Identify which cell holds the provided text, then report its (X, Y) central coordinate. 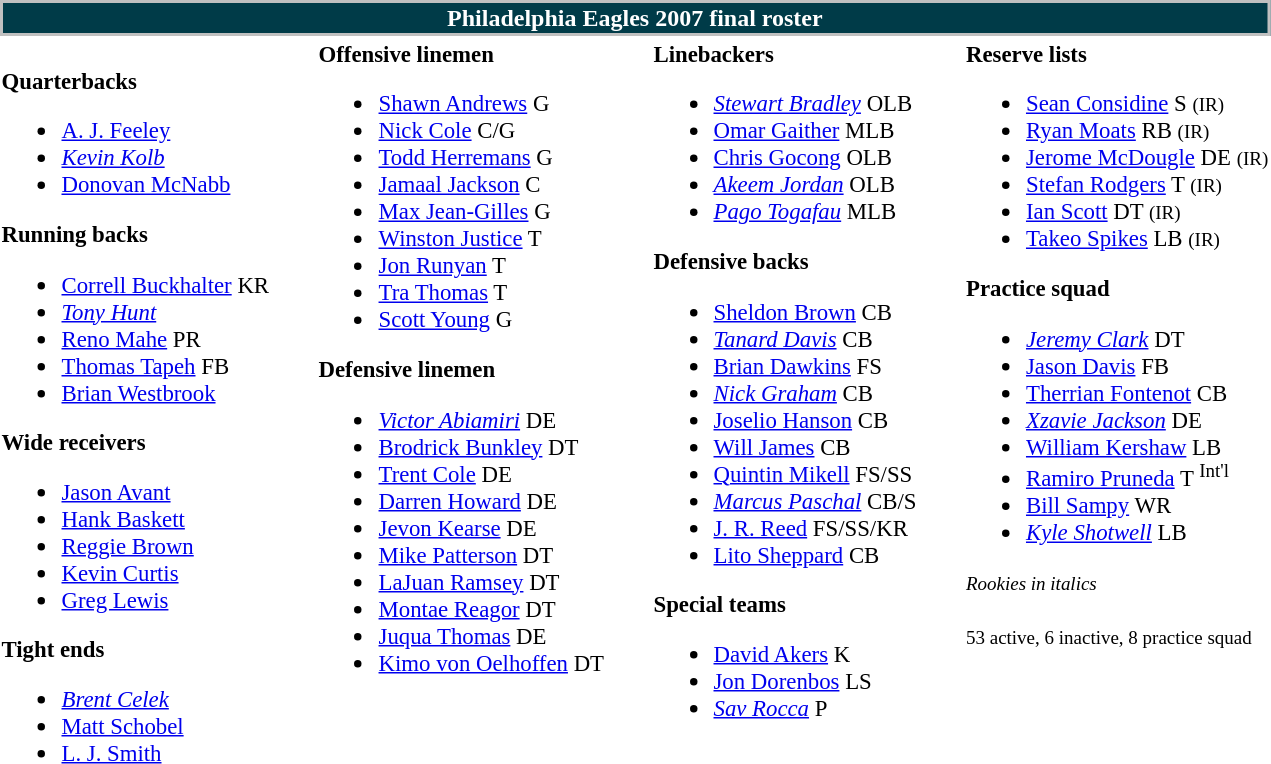
Philadelphia Eagles 2007 final roster (635, 18)
